Return the (X, Y) coordinate for the center point of the cell that contains the specified text.  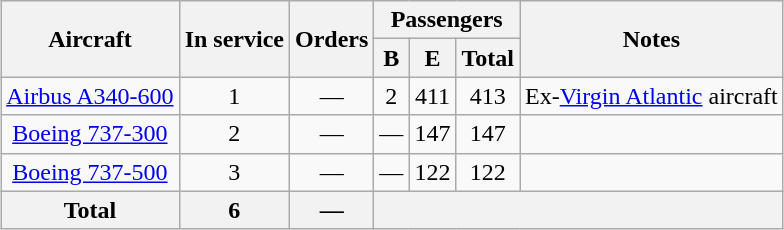
3 (234, 172)
1 (234, 96)
Ex-Virgin Atlantic aircraft (652, 96)
Passengers (447, 20)
Notes (652, 39)
B (392, 58)
Orders (331, 39)
Airbus A340-600 (90, 96)
Boeing 737-300 (90, 134)
E (432, 58)
6 (234, 210)
411 (432, 96)
413 (488, 96)
Boeing 737-500 (90, 172)
Aircraft (90, 39)
In service (234, 39)
